Identify which cell holds the provided text, then report its [x, y] central coordinate. 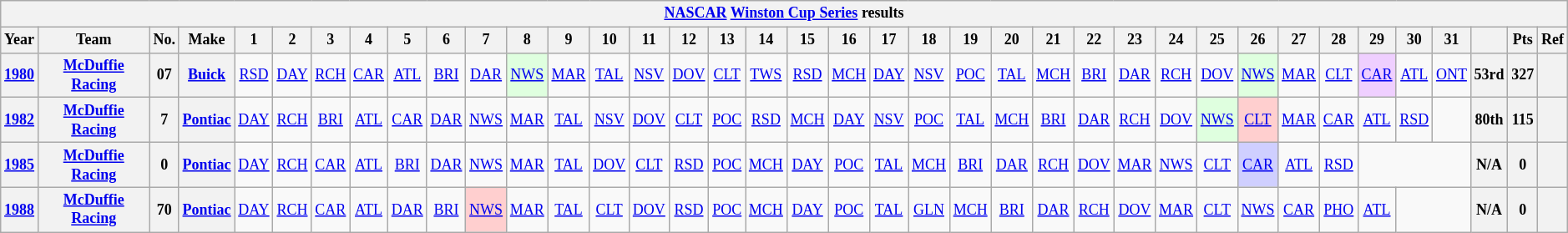
9 [569, 40]
19 [970, 40]
22 [1094, 40]
16 [849, 40]
28 [1338, 40]
GLN [929, 210]
24 [1176, 40]
20 [1012, 40]
327 [1523, 75]
ONT [1452, 75]
27 [1299, 40]
4 [369, 40]
No. [164, 40]
21 [1054, 40]
13 [727, 40]
31 [1452, 40]
8 [527, 40]
5 [407, 40]
1980 [20, 75]
2 [292, 40]
53rd [1490, 75]
14 [766, 40]
26 [1257, 40]
12 [689, 40]
PHO [1338, 210]
Team [94, 40]
Pts [1523, 40]
23 [1135, 40]
Buick [207, 75]
07 [164, 75]
NASCAR Winston Cup Series results [784, 13]
1988 [20, 210]
3 [331, 40]
115 [1523, 120]
10 [609, 40]
17 [889, 40]
1982 [20, 120]
29 [1377, 40]
25 [1217, 40]
15 [807, 40]
80th [1490, 120]
11 [649, 40]
30 [1414, 40]
18 [929, 40]
Make [207, 40]
6 [446, 40]
1985 [20, 165]
Ref [1553, 40]
1 [254, 40]
70 [164, 210]
TWS [766, 75]
Year [20, 40]
